Search for the cell housing the specified text and yield its [x, y] center coordinate. 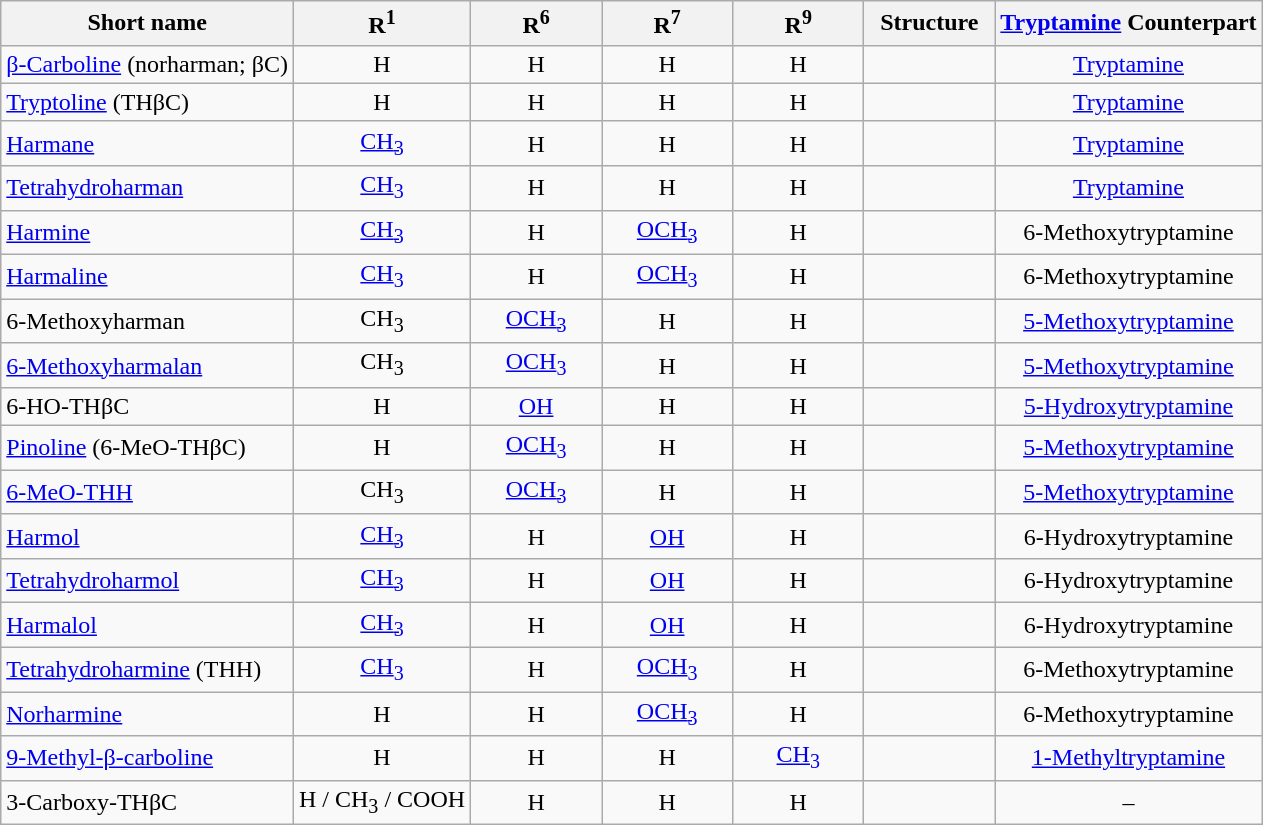
1-Methyltryptamine [1128, 758]
Harmaline [148, 276]
Tryptoline (THβC) [148, 102]
R6 [536, 24]
Tryptamine Counterpart [1128, 24]
Harmol [148, 536]
R9 [798, 24]
Tetrahydroharmol [148, 581]
9-Methyl-β-carboline [148, 758]
6-HO-THβC [148, 406]
6-MeO-THH [148, 492]
Tetrahydroharmine (THH) [148, 669]
– [1128, 802]
R7 [668, 24]
6-Methoxyharman [148, 321]
H / CH3 / COOH [382, 802]
Norharmine [148, 714]
Harmalol [148, 625]
3-Carboxy-THβC [148, 802]
Short name [148, 24]
6-Methoxyharmalan [148, 365]
Harmine [148, 232]
R1 [382, 24]
Pinoline (6-MeO-THβC) [148, 448]
Harmane [148, 143]
Tetrahydroharman [148, 188]
5-Hydroxytryptamine [1128, 406]
Structure [930, 24]
β-Carboline (norharman; βC) [148, 64]
